Find where the given text appears and provide that cell's center as [x, y] coordinate. 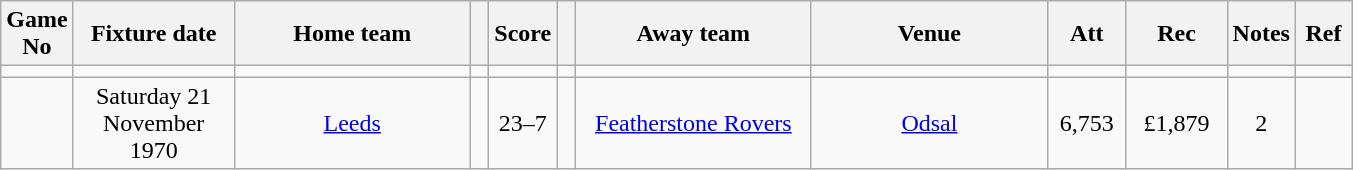
Leeds [352, 123]
Saturday 21 November 1970 [154, 123]
2 [1261, 123]
Away team [693, 34]
Home team [352, 34]
Ref [1323, 34]
23–7 [523, 123]
Fixture date [154, 34]
£1,879 [1176, 123]
Game No [37, 34]
Notes [1261, 34]
6,753 [1086, 123]
Venue [929, 34]
Featherstone Rovers [693, 123]
Odsal [929, 123]
Att [1086, 34]
Rec [1176, 34]
Score [523, 34]
